Pinpoint the cell where the given text exists, returning its [x, y] midpoint coordinate. 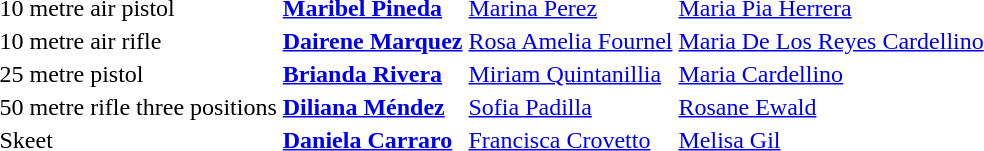
Sofia Padilla [570, 107]
Dairene Marquez [372, 41]
Rosa Amelia Fournel [570, 41]
Brianda Rivera [372, 74]
Diliana Méndez [372, 107]
Miriam Quintanillia [570, 74]
